Extract the [X, Y] coordinate from the center of the cell holding the provided text.  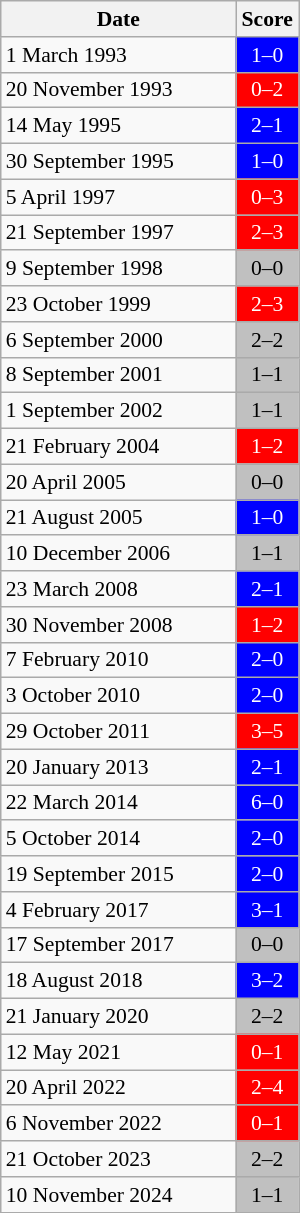
Date [118, 19]
10 November 2024 [118, 1195]
23 March 2008 [118, 589]
3 October 2010 [118, 696]
30 November 2008 [118, 625]
2–4 [268, 1088]
0–3 [268, 197]
21 October 2023 [118, 1159]
30 September 1995 [118, 162]
5 April 1997 [118, 197]
20 January 2013 [118, 767]
5 October 2014 [118, 839]
6 September 2000 [118, 340]
18 August 2018 [118, 981]
4 February 2017 [118, 910]
3–5 [268, 732]
1 March 1993 [118, 55]
6–0 [268, 803]
21 September 1997 [118, 233]
8 September 2001 [118, 375]
20 April 2005 [118, 482]
19 September 2015 [118, 874]
20 April 2022 [118, 1088]
9 September 1998 [118, 269]
17 September 2017 [118, 945]
3–2 [268, 981]
21 February 2004 [118, 447]
20 November 1993 [118, 90]
22 March 2014 [118, 803]
7 February 2010 [118, 660]
1 September 2002 [118, 411]
21 August 2005 [118, 518]
3–1 [268, 910]
6 November 2022 [118, 1124]
10 December 2006 [118, 554]
0–2 [268, 90]
21 January 2020 [118, 1017]
12 May 2021 [118, 1052]
29 October 2011 [118, 732]
14 May 1995 [118, 126]
Score [268, 19]
23 October 1999 [118, 304]
